Return [X, Y] of the center of cell containing provided text 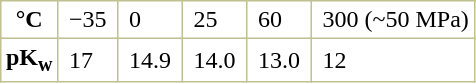
0 [150, 20]
14.0 [214, 60]
300 (~50 MPa) [392, 20]
17 [88, 60]
pKw [30, 60]
13.0 [279, 60]
−35 [88, 20]
14.9 [150, 60]
60 [279, 20]
12 [392, 60]
°C [30, 20]
25 [214, 20]
